Return the [X, Y] coordinate for the center point of the cell that contains the specified text.  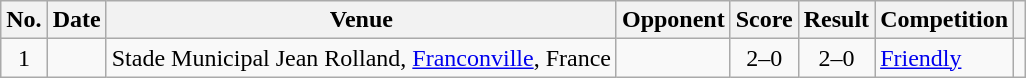
Score [764, 20]
Venue [361, 20]
No. [24, 20]
Opponent [673, 20]
Date [76, 20]
Competition [944, 20]
Friendly [944, 58]
Result [836, 20]
1 [24, 58]
Stade Municipal Jean Rolland, Franconville, France [361, 58]
